Extract the [X, Y] coordinate from the center of the cell holding the provided text.  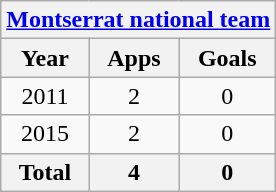
2011 [45, 96]
2015 [45, 134]
Apps [134, 58]
Total [45, 172]
Montserrat national team [138, 20]
4 [134, 172]
Year [45, 58]
Goals [228, 58]
